Find where the given text appears and provide that cell's center as [x, y] coordinate. 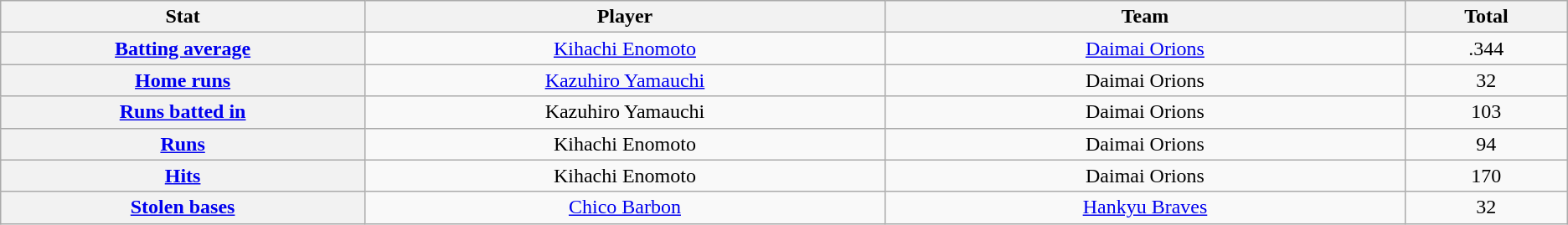
Hankyu Braves [1144, 207]
Stolen bases [183, 207]
Player [625, 17]
.344 [1486, 49]
Runs [183, 144]
Runs batted in [183, 112]
94 [1486, 144]
Total [1486, 17]
Hits [183, 176]
103 [1486, 112]
Home runs [183, 80]
170 [1486, 176]
Batting average [183, 49]
Chico Barbon [625, 207]
Team [1144, 17]
Stat [183, 17]
